Scan for the cell matching the given text and deliver its [x, y] coordinate at center. 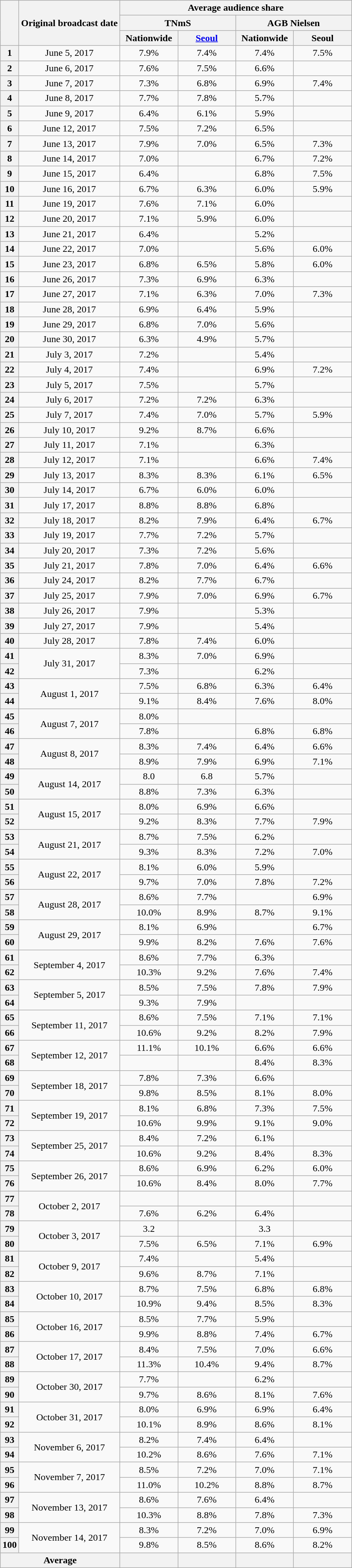
July 20, 2017 [70, 550]
August 28, 2017 [70, 904]
Average [60, 1560]
94 [10, 1455]
9.0% [323, 1123]
17 [10, 294]
September 18, 2017 [70, 1085]
TNmS [178, 23]
June 26, 2017 [70, 279]
July 27, 2017 [70, 626]
August 8, 2017 [70, 754]
59 [10, 927]
June 27, 2017 [70, 294]
August 21, 2017 [70, 844]
August 14, 2017 [70, 784]
June 28, 2017 [70, 309]
July 31, 2017 [70, 663]
60 [10, 942]
91 [10, 1410]
June 16, 2017 [70, 189]
63 [10, 988]
82 [10, 1274]
June 29, 2017 [70, 324]
10.4% [207, 1364]
June 8, 2017 [70, 98]
38 [10, 611]
22 [10, 369]
25 [10, 415]
July 6, 2017 [70, 400]
4.9% [207, 339]
October 2, 2017 [70, 1206]
52 [10, 822]
11.1% [149, 1048]
74 [10, 1153]
89 [10, 1379]
September 25, 2017 [70, 1146]
1 [10, 53]
September 12, 2017 [70, 1055]
85 [10, 1319]
11.3% [149, 1364]
June 13, 2017 [70, 143]
35 [10, 565]
73 [10, 1138]
September 4, 2017 [70, 965]
July 25, 2017 [70, 596]
November 7, 2017 [70, 1477]
100 [10, 1545]
62 [10, 972]
5.2% [265, 234]
July 4, 2017 [70, 369]
45 [10, 716]
51 [10, 807]
November 14, 2017 [70, 1538]
24 [10, 400]
88 [10, 1364]
October 17, 2017 [70, 1357]
July 17, 2017 [70, 505]
12 [10, 219]
77 [10, 1199]
21 [10, 354]
28 [10, 460]
6 [10, 128]
18 [10, 309]
27 [10, 445]
3.2 [149, 1229]
99 [10, 1530]
36 [10, 580]
78 [10, 1214]
6.8 [207, 776]
4 [10, 98]
90 [10, 1394]
50 [10, 792]
30 [10, 490]
32 [10, 520]
61 [10, 957]
46 [10, 731]
98 [10, 1515]
34 [10, 550]
July 28, 2017 [70, 641]
August 1, 2017 [70, 694]
AGB Nielsen [294, 23]
56 [10, 882]
July 21, 2017 [70, 565]
July 24, 2017 [70, 580]
10 [10, 189]
July 5, 2017 [70, 384]
58 [10, 912]
14 [10, 249]
September 5, 2017 [70, 995]
23 [10, 384]
13 [10, 234]
August 7, 2017 [70, 724]
June 6, 2017 [70, 68]
July 10, 2017 [70, 430]
3.3 [265, 1229]
June 14, 2017 [70, 158]
83 [10, 1289]
8.0 [149, 776]
96 [10, 1485]
9.6% [149, 1274]
July 14, 2017 [70, 490]
July 13, 2017 [70, 475]
8 [10, 158]
3 [10, 83]
11.0% [149, 1485]
42 [10, 671]
October 30, 2017 [70, 1387]
26 [10, 430]
9 [10, 173]
95 [10, 1470]
June 12, 2017 [70, 128]
68 [10, 1063]
54 [10, 852]
75 [10, 1168]
August 29, 2017 [70, 935]
67 [10, 1048]
39 [10, 626]
44 [10, 701]
June 21, 2017 [70, 234]
June 5, 2017 [70, 53]
June 19, 2017 [70, 204]
October 16, 2017 [70, 1326]
November 6, 2017 [70, 1447]
July 3, 2017 [70, 354]
84 [10, 1304]
79 [10, 1229]
70 [10, 1093]
71 [10, 1108]
June 9, 2017 [70, 113]
76 [10, 1184]
September 19, 2017 [70, 1115]
June 15, 2017 [70, 173]
20 [10, 339]
47 [10, 746]
5.8% [265, 264]
October 10, 2017 [70, 1296]
Average audience share [235, 8]
June 30, 2017 [70, 339]
October 3, 2017 [70, 1236]
69 [10, 1078]
31 [10, 505]
2 [10, 68]
53 [10, 837]
72 [10, 1123]
July 11, 2017 [70, 445]
July 19, 2017 [70, 535]
19 [10, 324]
87 [10, 1349]
49 [10, 776]
November 13, 2017 [70, 1507]
September 11, 2017 [70, 1025]
July 12, 2017 [70, 460]
August 22, 2017 [70, 874]
81 [10, 1259]
93 [10, 1440]
June 22, 2017 [70, 249]
June 7, 2017 [70, 83]
33 [10, 535]
11 [10, 204]
64 [10, 1003]
7 [10, 143]
5 [10, 113]
15 [10, 264]
10.0% [149, 912]
August 15, 2017 [70, 814]
Original broadcast date [70, 23]
October 9, 2017 [70, 1266]
September 26, 2017 [70, 1176]
40 [10, 641]
June 23, 2017 [70, 264]
29 [10, 475]
92 [10, 1425]
86 [10, 1334]
June 20, 2017 [70, 219]
65 [10, 1018]
97 [10, 1500]
48 [10, 761]
57 [10, 897]
43 [10, 686]
October 31, 2017 [70, 1417]
10.9% [149, 1304]
July 26, 2017 [70, 611]
41 [10, 656]
July 7, 2017 [70, 415]
July 18, 2017 [70, 520]
37 [10, 596]
80 [10, 1244]
66 [10, 1033]
55 [10, 867]
5.3% [265, 611]
16 [10, 279]
